Provide the [X, Y] coordinate of the cell's center where the given text is located.  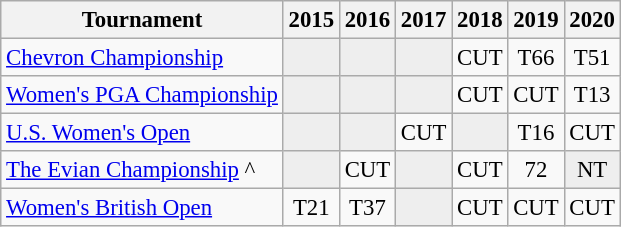
Chevron Championship [142, 58]
U.S. Women's Open [142, 133]
Women's PGA Championship [142, 95]
2019 [536, 20]
2016 [367, 20]
2020 [592, 20]
Tournament [142, 20]
The Evian Championship ^ [142, 170]
T66 [536, 58]
72 [536, 170]
T37 [367, 208]
2018 [480, 20]
2017 [424, 20]
T21 [311, 208]
T51 [592, 58]
T16 [536, 133]
Women's British Open [142, 208]
NT [592, 170]
T13 [592, 95]
2015 [311, 20]
